Return (X, Y) of the center of cell containing provided text 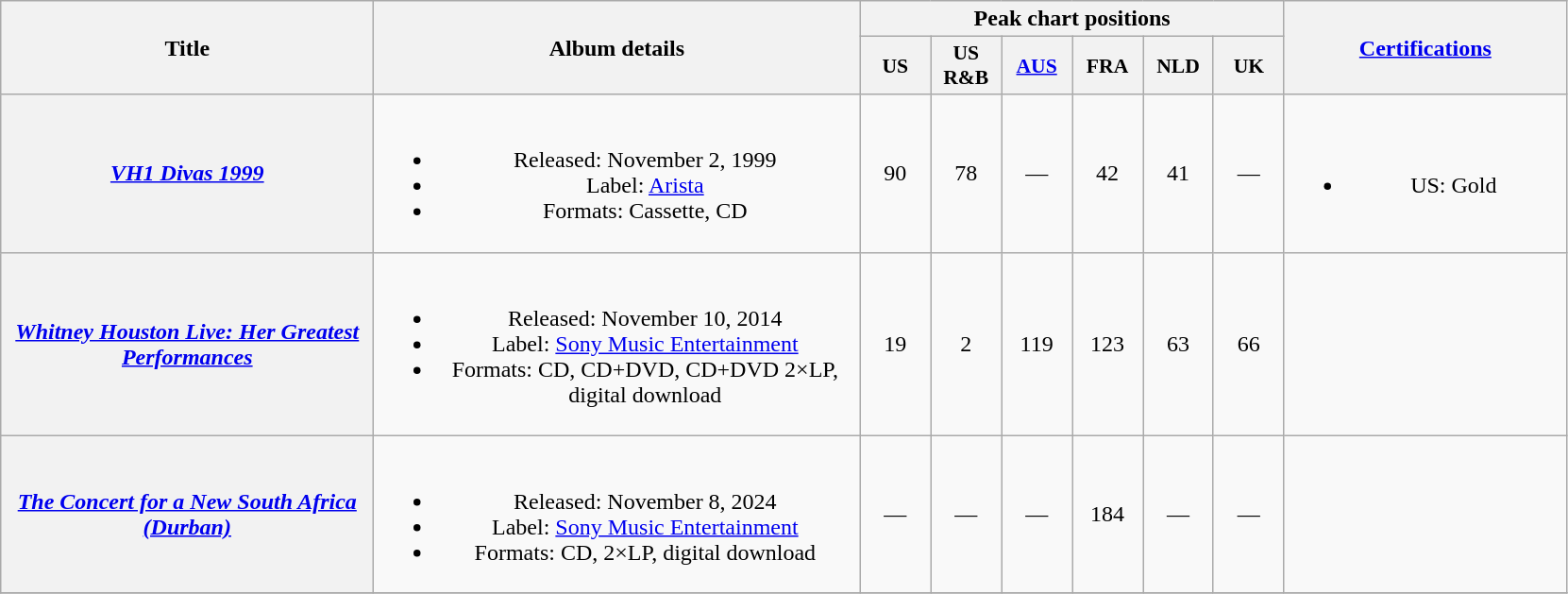
184 (1108, 514)
Title (187, 47)
Whitney Houston Live: Her Greatest Performances (187, 344)
US R&B (967, 66)
42 (1108, 174)
NLD (1178, 66)
US: Gold (1425, 174)
123 (1108, 344)
2 (967, 344)
Released: November 2, 1999Label: AristaFormats: Cassette, CD (617, 174)
The Concert for a New South Africa (Durban) (187, 514)
Peak chart positions (1072, 19)
AUS (1037, 66)
Released: November 10, 2014Label: Sony Music EntertainmentFormats: CD, CD+DVD, CD+DVD 2×LP, digital download (617, 344)
19 (895, 344)
66 (1248, 344)
41 (1178, 174)
Certifications (1425, 47)
US (895, 66)
FRA (1108, 66)
Released: November 8, 2024Label: Sony Music EntertainmentFormats: CD, 2×LP, digital download (617, 514)
VH1 Divas 1999 (187, 174)
Album details (617, 47)
UK (1248, 66)
78 (967, 174)
63 (1178, 344)
90 (895, 174)
119 (1037, 344)
